Find where the given text appears and provide that cell's center as (x, y) coordinate. 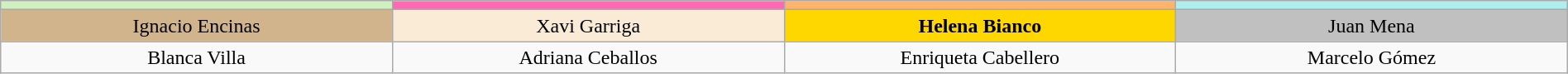
Ignacio Encinas (197, 26)
Enriqueta Cabellero (980, 57)
Adriana Ceballos (588, 57)
Xavi Garriga (588, 26)
Marcelo Gómez (1372, 57)
Helena Bianco (980, 26)
Blanca Villa (197, 57)
Juan Mena (1372, 26)
